Capture the cell that displays the provided text and extract its [x, y] central coordinate. 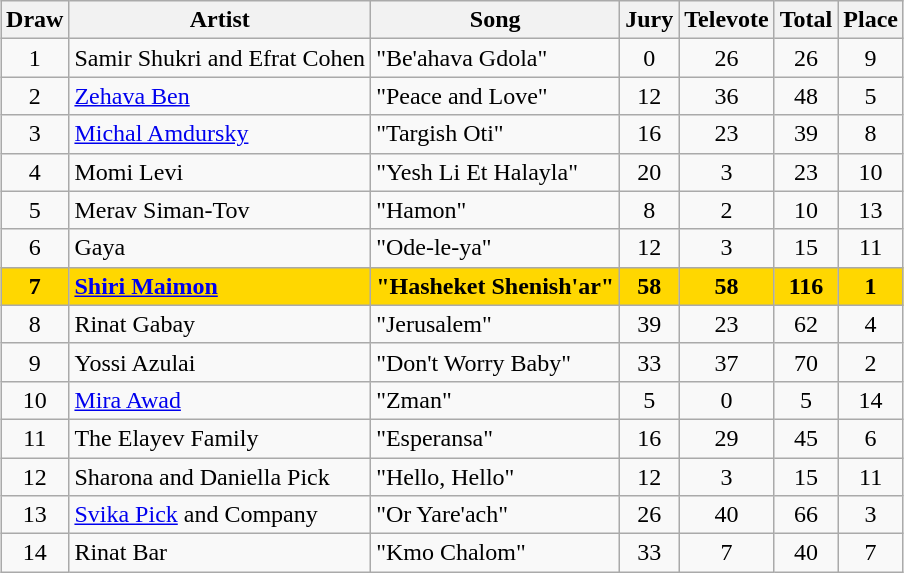
"Yesh Li Et Halayla" [496, 172]
20 [650, 172]
Merav Siman-Tov [220, 210]
37 [726, 362]
"Hamon" [496, 210]
Song [496, 20]
Gaya [220, 248]
Samir Shukri and Efrat Cohen [220, 58]
Televote [726, 20]
Place [871, 20]
Michal Amdursky [220, 134]
Svika Pick and Company [220, 515]
Yossi Azulai [220, 362]
70 [806, 362]
"Don't Worry Baby" [496, 362]
"Esperansa" [496, 438]
Draw [35, 20]
66 [806, 515]
29 [726, 438]
"Hasheket Shenish'ar" [496, 286]
"Or Yare'ach" [496, 515]
"Targish Oti" [496, 134]
Zehava Ben [220, 96]
The Elayev Family [220, 438]
62 [806, 324]
116 [806, 286]
Rinat Gabay [220, 324]
Rinat Bar [220, 553]
Shiri Maimon [220, 286]
45 [806, 438]
Mira Awad [220, 400]
Artist [220, 20]
"Zman" [496, 400]
Jury [650, 20]
"Peace and Love" [496, 96]
Momi Levi [220, 172]
"Hello, Hello" [496, 477]
36 [726, 96]
Sharona and Daniella Pick [220, 477]
"Jerusalem" [496, 324]
48 [806, 96]
"Ode-le-ya" [496, 248]
Total [806, 20]
"Kmo Chalom" [496, 553]
"Be'ahava Gdola" [496, 58]
